Determine the [X, Y] coordinate at the center of the cell enclosing the given text.  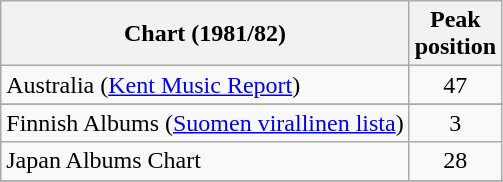
Peak position [455, 34]
Finnish Albums (Suomen virallinen lista) [205, 123]
47 [455, 85]
3 [455, 123]
Australia (Kent Music Report) [205, 85]
Japan Albums Chart [205, 161]
28 [455, 161]
Chart (1981/82) [205, 34]
